Provide the (X, Y) coordinate of the cell's center where the given text is located.  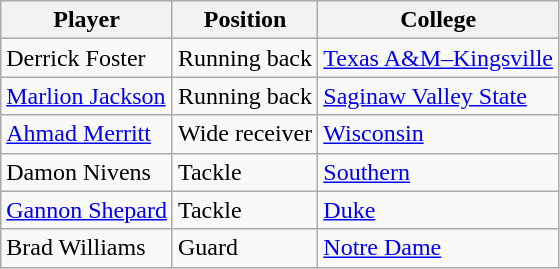
Derrick Foster (87, 58)
Position (244, 20)
Player (87, 20)
Marlion Jackson (87, 96)
Notre Dame (438, 248)
Wisconsin (438, 134)
Southern (438, 172)
Gannon Shepard (87, 210)
Damon Nivens (87, 172)
Ahmad Merritt (87, 134)
Texas A&M–Kingsville (438, 58)
Brad Williams (87, 248)
Duke (438, 210)
Guard (244, 248)
College (438, 20)
Wide receiver (244, 134)
Saginaw Valley State (438, 96)
